Identify which cell holds the provided text, then report its (X, Y) central coordinate. 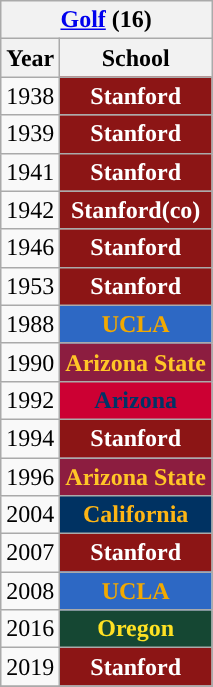
California (136, 515)
2008 (30, 591)
Arizona (136, 400)
Golf (16) (106, 20)
Oregon (136, 629)
1942 (30, 210)
1939 (30, 134)
1994 (30, 438)
1990 (30, 362)
Year (30, 58)
1946 (30, 248)
1988 (30, 324)
1953 (30, 286)
School (136, 58)
2004 (30, 515)
1992 (30, 400)
1941 (30, 172)
2007 (30, 553)
1938 (30, 96)
2016 (30, 629)
1996 (30, 477)
Stanford(co) (136, 210)
2019 (30, 667)
